Extract the [x, y] coordinate from the center of the cell holding the provided text.  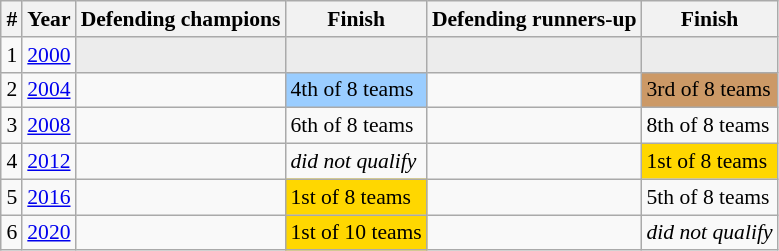
1 [12, 55]
8th of 8 teams [709, 126]
6 [12, 233]
Defending champions [181, 19]
4 [12, 162]
Defending runners-up [534, 19]
Year [48, 19]
2000 [48, 55]
4th of 8 teams [356, 90]
1st of 10 teams [356, 233]
5th of 8 teams [709, 197]
2 [12, 90]
2016 [48, 197]
3rd of 8 teams [709, 90]
5 [12, 197]
# [12, 19]
6th of 8 teams [356, 126]
2012 [48, 162]
2020 [48, 233]
2004 [48, 90]
2008 [48, 126]
3 [12, 126]
